Capture the cell that displays the provided text and extract its (x, y) central coordinate. 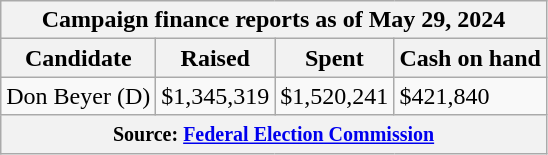
Spent (334, 58)
Raised (216, 58)
Don Beyer (D) (78, 96)
Cash on hand (470, 58)
Candidate (78, 58)
Campaign finance reports as of May 29, 2024 (274, 20)
$1,345,319 (216, 96)
Source: Federal Election Commission (274, 134)
$421,840 (470, 96)
$1,520,241 (334, 96)
